Provide the [X, Y] coordinate of the cell's center where the given text is located.  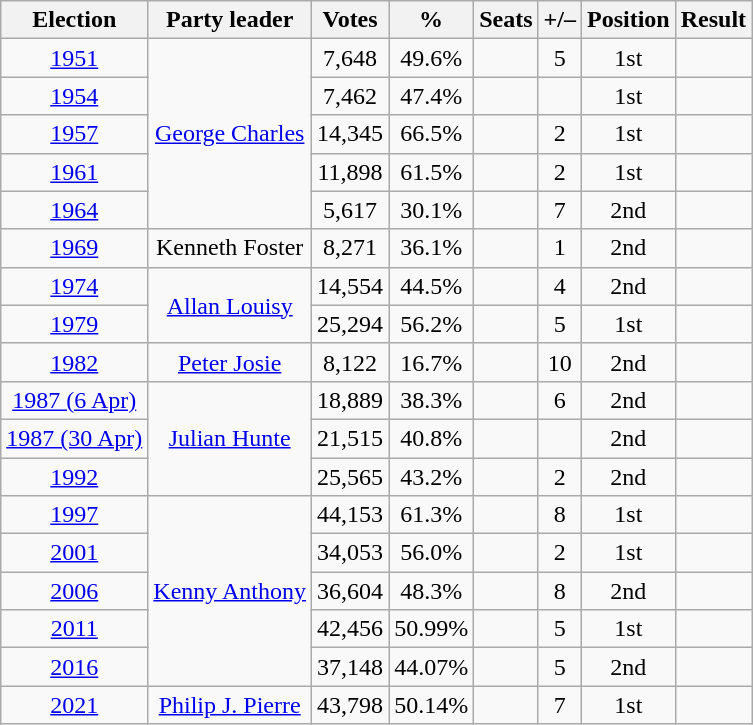
30.1% [432, 210]
Election [74, 20]
4 [560, 286]
43.2% [432, 477]
Kenny Anthony [230, 591]
43,798 [350, 705]
Result [713, 20]
56.2% [432, 324]
48.3% [432, 591]
1 [560, 248]
George Charles [230, 134]
38.3% [432, 400]
1974 [74, 286]
1987 (6 Apr) [74, 400]
1964 [74, 210]
1987 (30 Apr) [74, 438]
50.99% [432, 629]
44,153 [350, 515]
Philip J. Pierre [230, 705]
1954 [74, 96]
2006 [74, 591]
Votes [350, 20]
14,554 [350, 286]
Peter Josie [230, 362]
16.7% [432, 362]
2021 [74, 705]
36.1% [432, 248]
44.07% [432, 667]
44.5% [432, 286]
1982 [74, 362]
40.8% [432, 438]
47.4% [432, 96]
8,271 [350, 248]
1951 [74, 58]
14,345 [350, 134]
1979 [74, 324]
7,648 [350, 58]
1969 [74, 248]
Party leader [230, 20]
34,053 [350, 553]
50.14% [432, 705]
7,462 [350, 96]
8,122 [350, 362]
6 [560, 400]
1997 [74, 515]
+/– [560, 20]
21,515 [350, 438]
Allan Louisy [230, 305]
61.3% [432, 515]
18,889 [350, 400]
1992 [74, 477]
5,617 [350, 210]
1957 [74, 134]
36,604 [350, 591]
1961 [74, 172]
% [432, 20]
56.0% [432, 553]
25,294 [350, 324]
2011 [74, 629]
66.5% [432, 134]
61.5% [432, 172]
2001 [74, 553]
2016 [74, 667]
37,148 [350, 667]
42,456 [350, 629]
Seats [506, 20]
25,565 [350, 477]
49.6% [432, 58]
10 [560, 362]
Position [628, 20]
Kenneth Foster [230, 248]
11,898 [350, 172]
Julian Hunte [230, 438]
